Output the [x, y] coordinate of the center of the cell containing the given text.  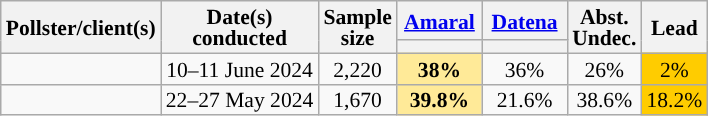
Abst.Undec. [604, 27]
2% [674, 68]
10–11 June 2024 [240, 68]
26% [604, 68]
Amaral [440, 20]
1,670 [357, 100]
Datena [524, 20]
22–27 May 2024 [240, 100]
36% [524, 68]
38.6% [604, 100]
18.2% [674, 100]
21.6% [524, 100]
Lead [674, 27]
39.8% [440, 100]
Date(s)conducted [240, 27]
Samplesize [357, 27]
2,220 [357, 68]
38% [440, 68]
Pollster/client(s) [81, 27]
